Capture the cell that displays the provided text and extract its (x, y) central coordinate. 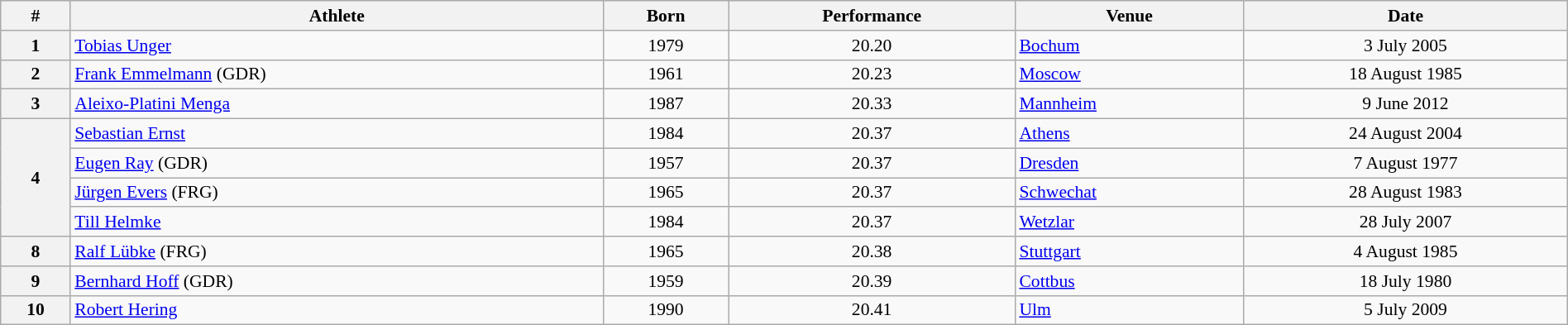
Eugen Ray (GDR) (337, 163)
1979 (666, 45)
1 (36, 45)
Dresden (1129, 163)
Bochum (1129, 45)
Tobias Unger (337, 45)
1957 (666, 163)
Cottbus (1129, 281)
Moscow (1129, 74)
Stuttgart (1129, 251)
Bernhard Hoff (GDR) (337, 281)
20.39 (872, 281)
1961 (666, 74)
Date (1406, 16)
Robert Hering (337, 310)
3 July 2005 (1406, 45)
Frank Emmelmann (GDR) (337, 74)
Wetzlar (1129, 222)
4 August 1985 (1406, 251)
Jürgen Evers (FRG) (337, 193)
Ulm (1129, 310)
Athlete (337, 16)
10 (36, 310)
# (36, 16)
20.33 (872, 104)
3 (36, 104)
Mannheim (1129, 104)
28 August 1983 (1406, 193)
Sebastian Ernst (337, 134)
24 August 2004 (1406, 134)
Ralf Lübke (FRG) (337, 251)
Venue (1129, 16)
18 August 1985 (1406, 74)
Schwechat (1129, 193)
2 (36, 74)
20.23 (872, 74)
20.20 (872, 45)
20.38 (872, 251)
Athens (1129, 134)
1959 (666, 281)
18 July 1980 (1406, 281)
9 (36, 281)
4 (36, 178)
1987 (666, 104)
Born (666, 16)
20.41 (872, 310)
9 June 2012 (1406, 104)
7 August 1977 (1406, 163)
5 July 2009 (1406, 310)
Till Helmke (337, 222)
Aleixo-Platini Menga (337, 104)
Performance (872, 16)
28 July 2007 (1406, 222)
8 (36, 251)
1990 (666, 310)
